Return (x, y) of the center of cell containing provided text 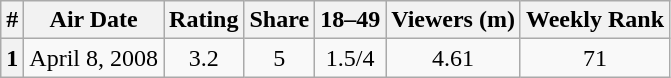
1 (12, 58)
18–49 (350, 20)
April 8, 2008 (94, 58)
Rating (204, 20)
Viewers (m) (454, 20)
# (12, 20)
Weekly Rank (594, 20)
Share (280, 20)
Air Date (94, 20)
4.61 (454, 58)
1.5/4 (350, 58)
71 (594, 58)
3.2 (204, 58)
5 (280, 58)
